Scan for the cell matching the given text and deliver its (x, y) coordinate at center. 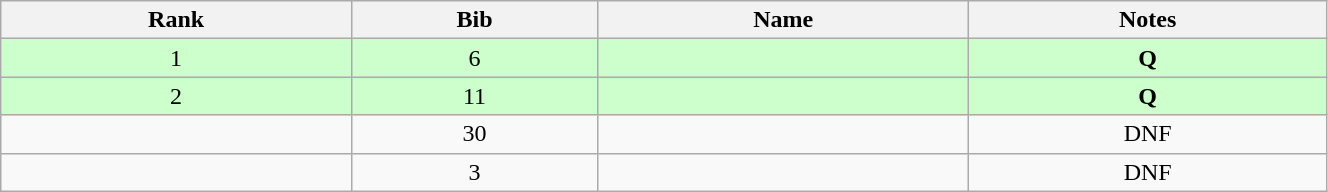
11 (474, 96)
Name (784, 20)
2 (176, 96)
Rank (176, 20)
Bib (474, 20)
Notes (1148, 20)
1 (176, 58)
3 (474, 172)
6 (474, 58)
30 (474, 134)
